Pinpoint the cell where the given text exists, returning its [X, Y] midpoint coordinate. 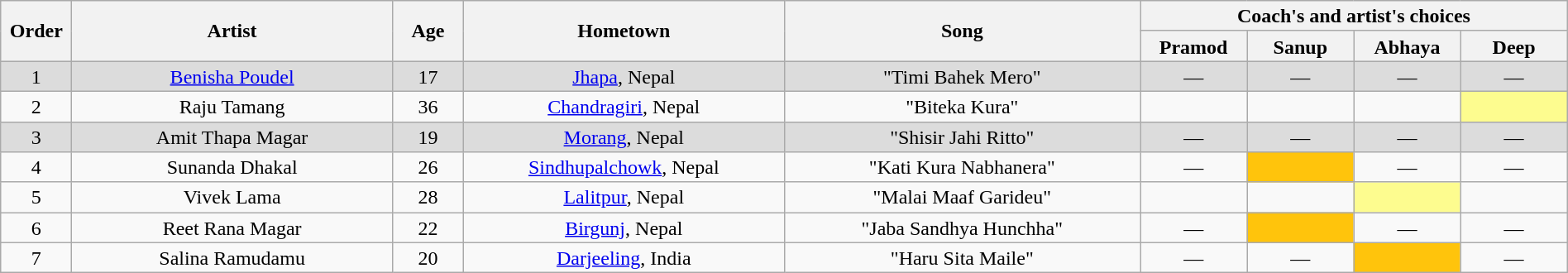
36 [428, 106]
Morang, Nepal [624, 137]
"Timi Bahek Mero" [963, 76]
20 [428, 258]
28 [428, 197]
Song [963, 31]
"Jaba Sandhya Hunchha" [963, 228]
3 [36, 137]
Birgunj, Nepal [624, 228]
Vivek Lama [232, 197]
Chandragiri, Nepal [624, 106]
Amit Thapa Magar [232, 137]
Lalitpur, Nepal [624, 197]
17 [428, 76]
Sunanda Dhakal [232, 167]
Sindhupalchowk, Nepal [624, 167]
Coach's and artist's choices [1355, 17]
Age [428, 31]
6 [36, 228]
Benisha Poudel [232, 76]
19 [428, 137]
4 [36, 167]
5 [36, 197]
Deep [1513, 46]
Pramod [1194, 46]
26 [428, 167]
Abhaya [1408, 46]
1 [36, 76]
Sanup [1300, 46]
2 [36, 106]
Reet Rana Magar [232, 228]
"Kati Kura Nabhanera" [963, 167]
Jhapa, Nepal [624, 76]
Artist [232, 31]
"Haru Sita Maile" [963, 258]
"Malai Maaf Garideu" [963, 197]
"Shisir Jahi Ritto" [963, 137]
Salina Ramudamu [232, 258]
22 [428, 228]
Hometown [624, 31]
"Biteka Kura" [963, 106]
Raju Tamang [232, 106]
Order [36, 31]
7 [36, 258]
Darjeeling, India [624, 258]
